Search for the cell housing the specified text and yield its [X, Y] center coordinate. 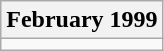
February 1999 [82, 20]
